Output the [X, Y] coordinate of the center of the cell containing the given text.  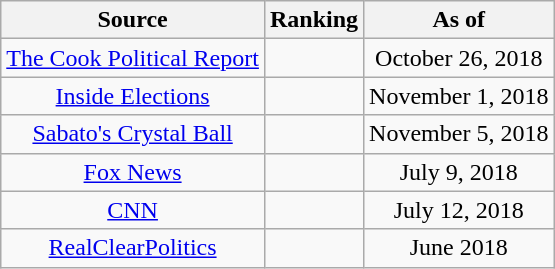
June 2018 [459, 248]
October 26, 2018 [459, 58]
Source [133, 20]
July 12, 2018 [459, 210]
July 9, 2018 [459, 172]
Inside Elections [133, 96]
Fox News [133, 172]
As of [459, 20]
The Cook Political Report [133, 58]
RealClearPolitics [133, 248]
November 5, 2018 [459, 134]
CNN [133, 210]
Sabato's Crystal Ball [133, 134]
Ranking [314, 20]
November 1, 2018 [459, 96]
